Return the (X, Y) coordinate for the center point of the cell that contains the specified text.  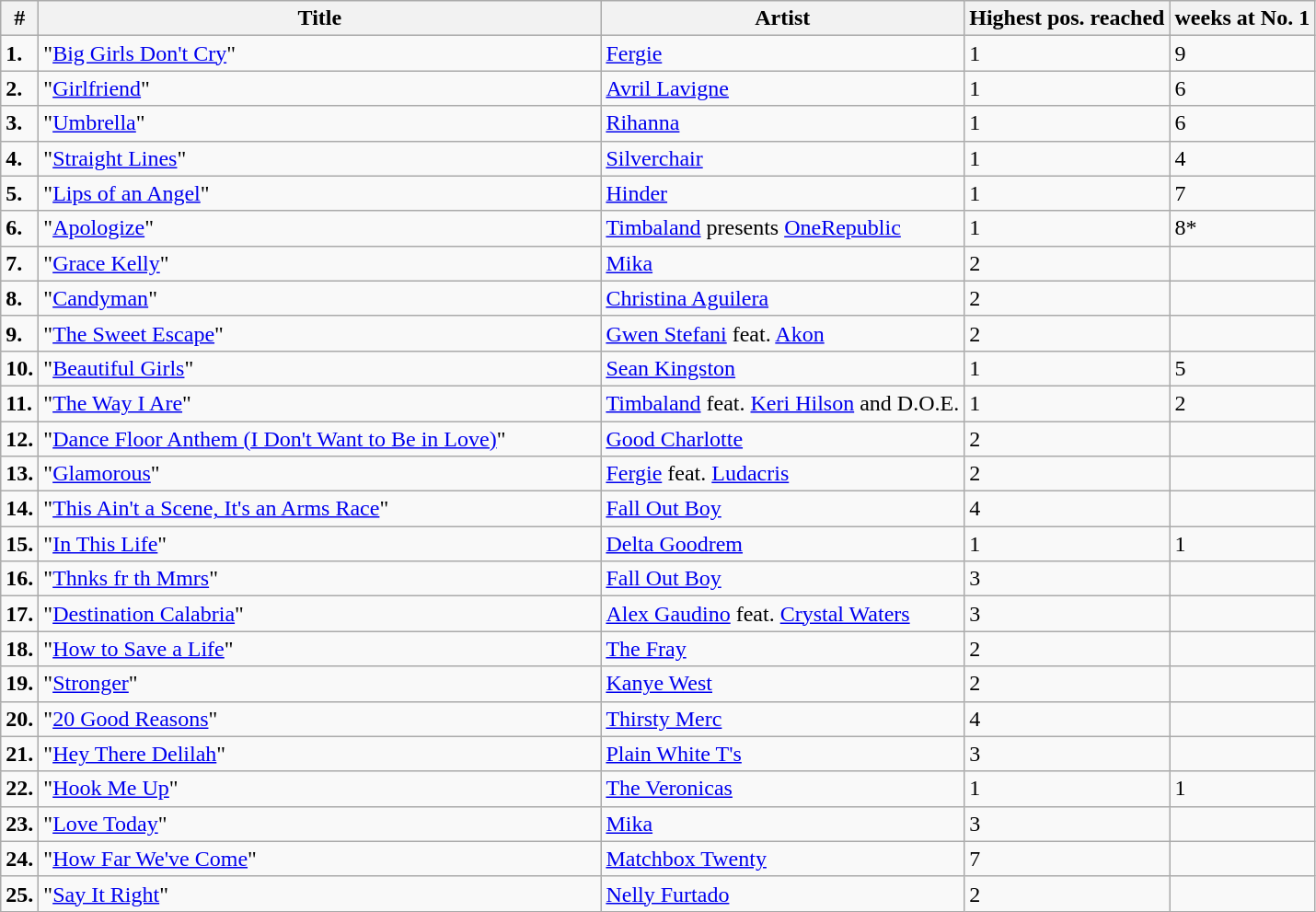
Hinder (782, 193)
18. (20, 649)
Avril Lavigne (782, 88)
"Destination Calabria" (320, 614)
20. (20, 719)
Fergie feat. Ludacris (782, 474)
5 (1242, 368)
"Thnks fr th Mmrs" (320, 579)
Timbaland presents OneRepublic (782, 228)
15. (20, 544)
"Grace Kelly" (320, 263)
Fergie (782, 53)
"Big Girls Don't Cry" (320, 53)
Matchbox Twenty (782, 859)
Good Charlotte (782, 439)
The Veronicas (782, 789)
19. (20, 684)
7. (20, 263)
10. (20, 368)
Delta Goodrem (782, 544)
"How to Save a Life" (320, 649)
"Love Today" (320, 824)
25. (20, 894)
21. (20, 754)
Nelly Furtado (782, 894)
The Fray (782, 649)
22. (20, 789)
9 (1242, 53)
Artist (782, 18)
"Girlfriend" (320, 88)
14. (20, 509)
"The Sweet Escape" (320, 333)
"Umbrella" (320, 123)
Kanye West (782, 684)
Gwen Stefani feat. Akon (782, 333)
"20 Good Reasons" (320, 719)
"Dance Floor Anthem (I Don't Want to Be in Love)" (320, 439)
13. (20, 474)
16. (20, 579)
Silverchair (782, 158)
9. (20, 333)
"Glamorous" (320, 474)
weeks at No. 1 (1242, 18)
2. (20, 88)
"How Far We've Come" (320, 859)
11. (20, 403)
Christina Aguilera (782, 298)
# (20, 18)
"Straight Lines" (320, 158)
Rihanna (782, 123)
"Beautiful Girls" (320, 368)
1. (20, 53)
"Hook Me Up" (320, 789)
12. (20, 439)
8. (20, 298)
"The Way I Are" (320, 403)
6. (20, 228)
8* (1242, 228)
Sean Kingston (782, 368)
3. (20, 123)
"Candyman" (320, 298)
5. (20, 193)
"Apologize" (320, 228)
23. (20, 824)
"Stronger" (320, 684)
Highest pos. reached (1068, 18)
17. (20, 614)
"In This Life" (320, 544)
Plain White T's (782, 754)
Title (320, 18)
"This Ain't a Scene, It's an Arms Race" (320, 509)
Thirsty Merc (782, 719)
Timbaland feat. Keri Hilson and D.O.E. (782, 403)
24. (20, 859)
"Say It Right" (320, 894)
"Lips of an Angel" (320, 193)
"Hey There Delilah" (320, 754)
4. (20, 158)
Alex Gaudino feat. Crystal Waters (782, 614)
